Capture the cell that displays the provided text and extract its (X, Y) central coordinate. 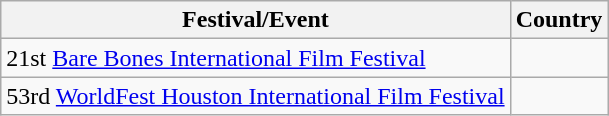
Festival/Event (256, 20)
21st Bare Bones International Film Festival (256, 58)
Country (559, 20)
53rd WorldFest Houston International Film Festival (256, 96)
